From the cell containing the given text, extract its center point as [x, y] coordinate. 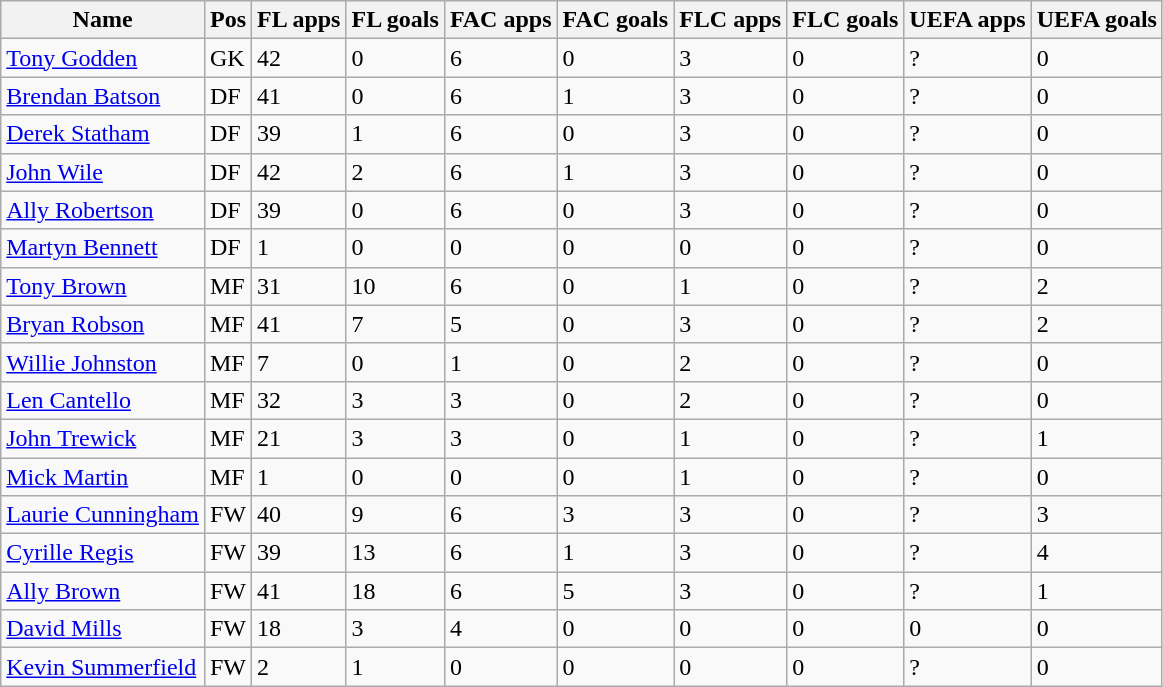
Name [103, 20]
31 [299, 286]
9 [395, 515]
Pos [228, 20]
Derek Statham [103, 134]
FLC goals [846, 20]
40 [299, 515]
21 [299, 438]
Cyrille Regis [103, 553]
Len Cantello [103, 400]
13 [395, 553]
FAC goals [616, 20]
Laurie Cunningham [103, 515]
GK [228, 58]
David Mills [103, 629]
Ally Robertson [103, 210]
Kevin Summerfield [103, 667]
UEFA apps [968, 20]
32 [299, 400]
FL goals [395, 20]
John Wile [103, 172]
FLC apps [730, 20]
Willie Johnston [103, 362]
Tony Godden [103, 58]
John Trewick [103, 438]
Martyn Bennett [103, 248]
Bryan Robson [103, 324]
UEFA goals [1096, 20]
FAC apps [500, 20]
FL apps [299, 20]
Tony Brown [103, 286]
Ally Brown [103, 591]
10 [395, 286]
Brendan Batson [103, 96]
Mick Martin [103, 477]
